Detect which cell encompasses the target text, then output its (x, y) center coordinate. 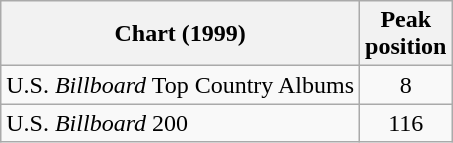
U.S. Billboard Top Country Albums (180, 85)
8 (406, 85)
Chart (1999) (180, 34)
U.S. Billboard 200 (180, 123)
116 (406, 123)
Peakposition (406, 34)
